Output the [x, y] coordinate of the center of the cell containing the given text.  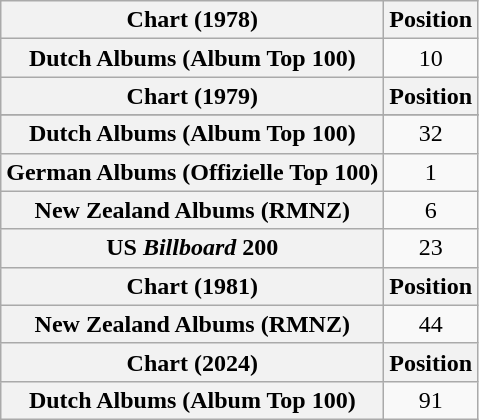
Chart (1978) [192, 20]
32 [431, 134]
1 [431, 172]
6 [431, 210]
10 [431, 58]
Chart (1981) [192, 286]
Chart (1979) [192, 96]
91 [431, 400]
Chart (2024) [192, 362]
US Billboard 200 [192, 248]
German Albums (Offizielle Top 100) [192, 172]
44 [431, 324]
23 [431, 248]
